Identify which cell holds the provided text, then report its (X, Y) central coordinate. 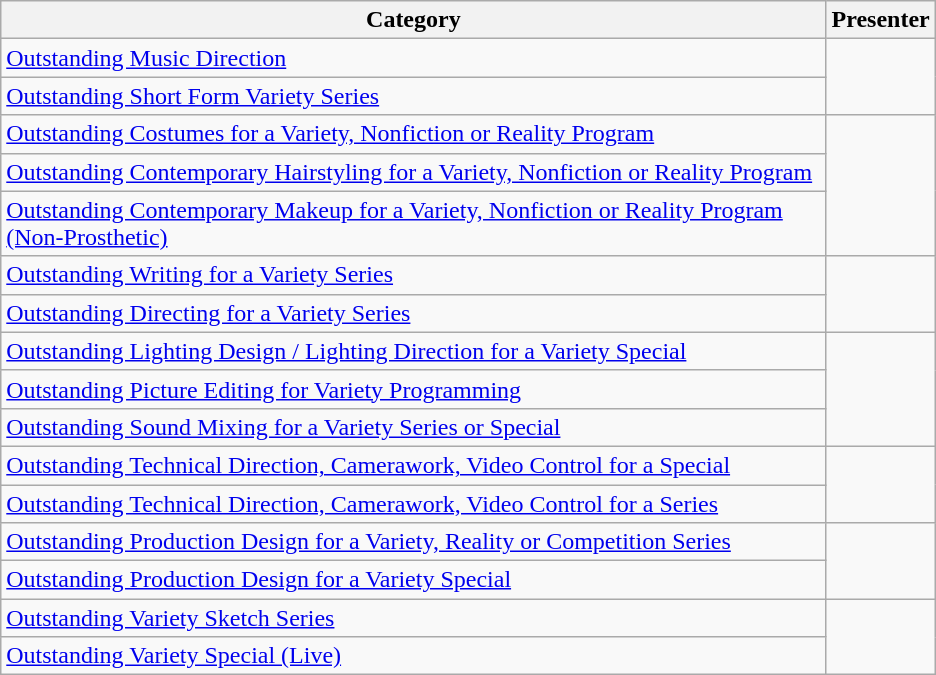
Outstanding Directing for a Variety Series (414, 313)
Outstanding Short Form Variety Series (414, 96)
Outstanding Music Direction (414, 58)
Outstanding Technical Direction, Camerawork, Video Control for a Series (414, 503)
Outstanding Lighting Design / Lighting Direction for a Variety Special (414, 351)
Outstanding Technical Direction, Camerawork, Video Control for a Special (414, 465)
Outstanding Production Design for a Variety Special (414, 580)
Outstanding Picture Editing for Variety Programming (414, 389)
Category (414, 20)
Outstanding Contemporary Hairstyling for a Variety, Nonfiction or Reality Program (414, 172)
Outstanding Variety Special (Live) (414, 656)
Presenter (880, 20)
Outstanding Writing for a Variety Series (414, 275)
Outstanding Variety Sketch Series (414, 618)
Outstanding Production Design for a Variety, Reality or Competition Series (414, 542)
Outstanding Contemporary Makeup for a Variety, Nonfiction or Reality Program (Non-Prosthetic) (414, 224)
Outstanding Costumes for a Variety, Nonfiction or Reality Program (414, 134)
Outstanding Sound Mixing for a Variety Series or Special (414, 427)
